Provide the [x, y] coordinate of the cell's center where the given text is located.  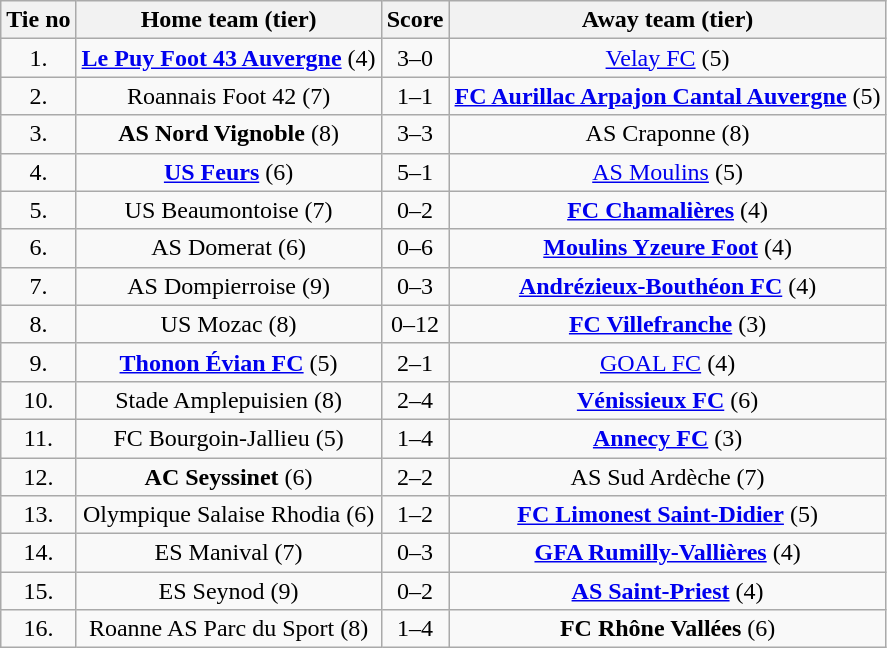
FC Chamalières (4) [668, 210]
FC Rhône Vallées (6) [668, 629]
Home team (tier) [228, 20]
7. [38, 286]
3–3 [415, 134]
2. [38, 96]
8. [38, 324]
2–1 [415, 362]
Away team (tier) [668, 20]
3. [38, 134]
Olympique Salaise Rhodia (6) [228, 515]
9. [38, 362]
US Mozac (8) [228, 324]
Roannais Foot 42 (7) [228, 96]
US Beaumontoise (7) [228, 210]
Roanne AS Parc du Sport (8) [228, 629]
Annecy FC (3) [668, 438]
15. [38, 591]
FC Bourgoin-Jallieu (5) [228, 438]
AS Domerat (6) [228, 248]
Andrézieux-Bouthéon FC (4) [668, 286]
2–2 [415, 477]
AS Sud Ardèche (7) [668, 477]
AS Moulins (5) [668, 172]
3–0 [415, 58]
1–2 [415, 515]
2–4 [415, 400]
13. [38, 515]
AS Dompierroise (9) [228, 286]
FC Limonest Saint-Didier (5) [668, 515]
FC Aurillac Arpajon Cantal Auvergne (5) [668, 96]
1–1 [415, 96]
1. [38, 58]
Le Puy Foot 43 Auvergne (4) [228, 58]
6. [38, 248]
ES Manival (7) [228, 553]
4. [38, 172]
14. [38, 553]
0–6 [415, 248]
Score [415, 20]
AS Craponne (8) [668, 134]
GFA Rumilly-Vallières (4) [668, 553]
ES Seynod (9) [228, 591]
AS Nord Vignoble (8) [228, 134]
Tie no [38, 20]
FC Villefranche (3) [668, 324]
Thonon Évian FC (5) [228, 362]
Velay FC (5) [668, 58]
5–1 [415, 172]
12. [38, 477]
5. [38, 210]
Stade Amplepuisien (8) [228, 400]
AS Saint-Priest (4) [668, 591]
16. [38, 629]
Vénissieux FC (6) [668, 400]
GOAL FC (4) [668, 362]
0–12 [415, 324]
11. [38, 438]
10. [38, 400]
Moulins Yzeure Foot (4) [668, 248]
US Feurs (6) [228, 172]
AC Seyssinet (6) [228, 477]
